Search for the cell housing the specified text and yield its [X, Y] center coordinate. 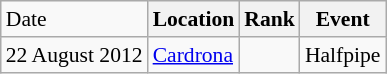
Event [343, 19]
Rank [270, 19]
Halfpipe [343, 55]
Date [74, 19]
Location [194, 19]
22 August 2012 [74, 55]
Cardrona [194, 55]
